Detect which cell encompasses the target text, then output its (x, y) center coordinate. 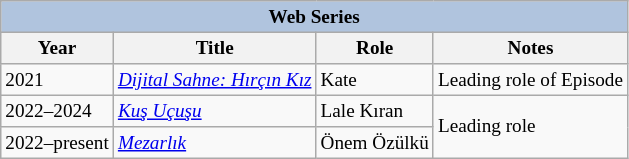
Kate (374, 80)
Leading role of Episode (530, 80)
Web Series (314, 17)
Leading role (530, 126)
Dijital Sahne: Hırçın Kız (214, 80)
2022–2024 (58, 111)
Önem Özülkü (374, 143)
Notes (530, 48)
Mezarlık (214, 143)
Title (214, 48)
2022–present (58, 143)
Kuş Uçuşu (214, 111)
Role (374, 48)
Year (58, 48)
Lale Kıran (374, 111)
2021 (58, 80)
